Provide the (x, y) coordinate of the cell's center where the given text is located.  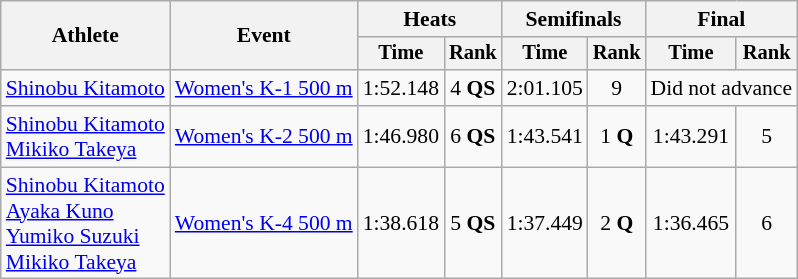
Women's K-4 500 m (264, 223)
Athlete (86, 36)
9 (617, 88)
2 Q (617, 223)
1:52.148 (401, 88)
5 (766, 136)
1:37.449 (545, 223)
Did not advance (721, 88)
Shinobu KitamotoAyaka KunoYumiko SuzukiMikiko Takeya (86, 223)
Women's K-2 500 m (264, 136)
1:36.465 (690, 223)
1:46.980 (401, 136)
Final (721, 19)
5 QS (473, 223)
6 QS (473, 136)
4 QS (473, 88)
1:43.541 (545, 136)
Semifinals (574, 19)
1:43.291 (690, 136)
1 Q (617, 136)
Shinobu KitamotoMikiko Takeya (86, 136)
2:01.105 (545, 88)
1:38.618 (401, 223)
Shinobu Kitamoto (86, 88)
Event (264, 36)
Women's K-1 500 m (264, 88)
6 (766, 223)
Heats (430, 19)
